Capture the cell that displays the provided text and extract its [x, y] central coordinate. 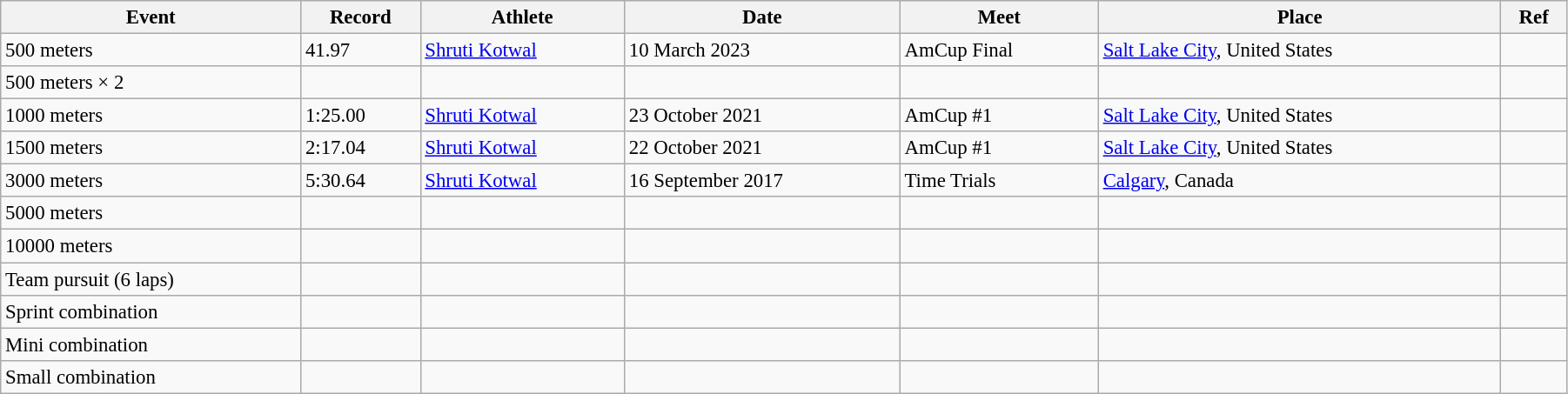
10000 meters [151, 246]
3000 meters [151, 181]
1:25.00 [360, 116]
Ref [1534, 17]
Sprint combination [151, 311]
Time Trials [999, 181]
5000 meters [151, 213]
500 meters × 2 [151, 83]
Record [360, 17]
5:30.64 [360, 181]
1500 meters [151, 148]
22 October 2021 [762, 148]
10 March 2023 [762, 50]
Event [151, 17]
1000 meters [151, 116]
2:17.04 [360, 148]
500 meters [151, 50]
Calgary, Canada [1300, 181]
41.97 [360, 50]
Date [762, 17]
Team pursuit (6 laps) [151, 279]
AmCup Final [999, 50]
16 September 2017 [762, 181]
23 October 2021 [762, 116]
Mini combination [151, 344]
Athlete [522, 17]
Place [1300, 17]
Meet [999, 17]
Small combination [151, 377]
